Find where the given text appears and provide that cell's center as (X, Y) coordinate. 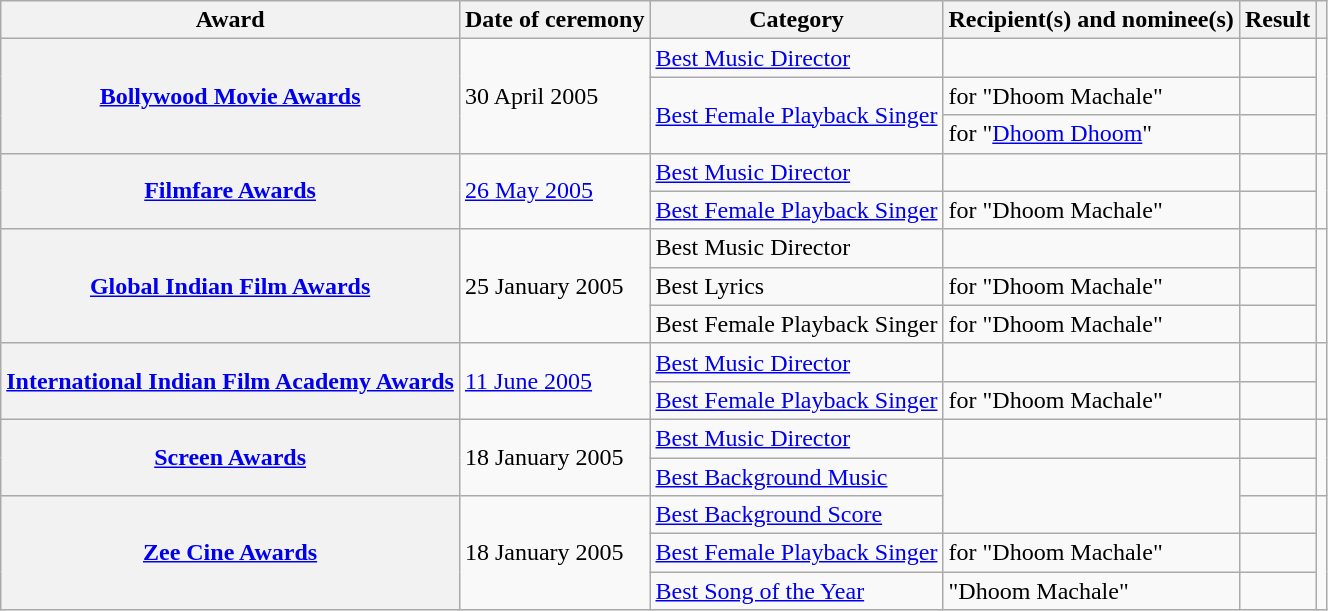
Best Background Score (796, 515)
25 January 2005 (554, 286)
for "Dhoom Dhoom" (1091, 134)
Award (230, 20)
26 May 2005 (554, 191)
30 April 2005 (554, 96)
Date of ceremony (554, 20)
"Dhoom Machale" (1091, 591)
Best Song of the Year (796, 591)
Bollywood Movie Awards (230, 96)
Best Lyrics (796, 286)
Category (796, 20)
Filmfare Awards (230, 191)
Screen Awards (230, 457)
11 June 2005 (554, 381)
Recipient(s) and nominee(s) (1091, 20)
Global Indian Film Awards (230, 286)
Result (1277, 20)
Zee Cine Awards (230, 553)
Best Background Music (796, 477)
International Indian Film Academy Awards (230, 381)
